Find where the given text appears and provide that cell's center as [x, y] coordinate. 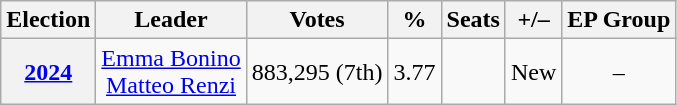
– [619, 72]
New [533, 72]
Emma BoninoMatteo Renzi [171, 72]
3.77 [414, 72]
% [414, 20]
Votes [317, 20]
Seats [473, 20]
883,295 (7th) [317, 72]
+/– [533, 20]
Leader [171, 20]
Election [48, 20]
2024 [48, 72]
EP Group [619, 20]
